From the cell containing the given text, extract its center point as [X, Y] coordinate. 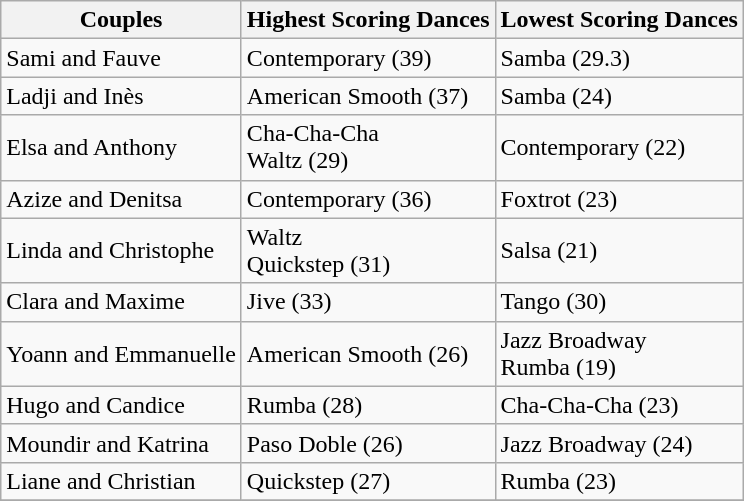
Samba (29.3) [619, 58]
Rumba (23) [619, 481]
Contemporary (36) [368, 199]
Jazz BroadwayRumba (19) [619, 354]
Jive (33) [368, 302]
Azize and Denitsa [122, 199]
WaltzQuickstep (31) [368, 250]
Moundir and Katrina [122, 443]
Clara and Maxime [122, 302]
Linda and Christophe [122, 250]
Highest Scoring Dances [368, 20]
Contemporary (39) [368, 58]
Contemporary (22) [619, 148]
Elsa and Anthony [122, 148]
Sami and Fauve [122, 58]
Yoann and Emmanuelle [122, 354]
Cha-Cha-ChaWaltz (29) [368, 148]
Paso Doble (26) [368, 443]
Liane and Christian [122, 481]
Ladji and Inès [122, 96]
Hugo and Candice [122, 405]
Salsa (21) [619, 250]
American Smooth (26) [368, 354]
Quickstep (27) [368, 481]
Foxtrot (23) [619, 199]
Samba (24) [619, 96]
Jazz Broadway (24) [619, 443]
Lowest Scoring Dances [619, 20]
American Smooth (37) [368, 96]
Couples [122, 20]
Rumba (28) [368, 405]
Tango (30) [619, 302]
Cha-Cha-Cha (23) [619, 405]
